Pinpoint the cell where the given text exists, returning its [x, y] midpoint coordinate. 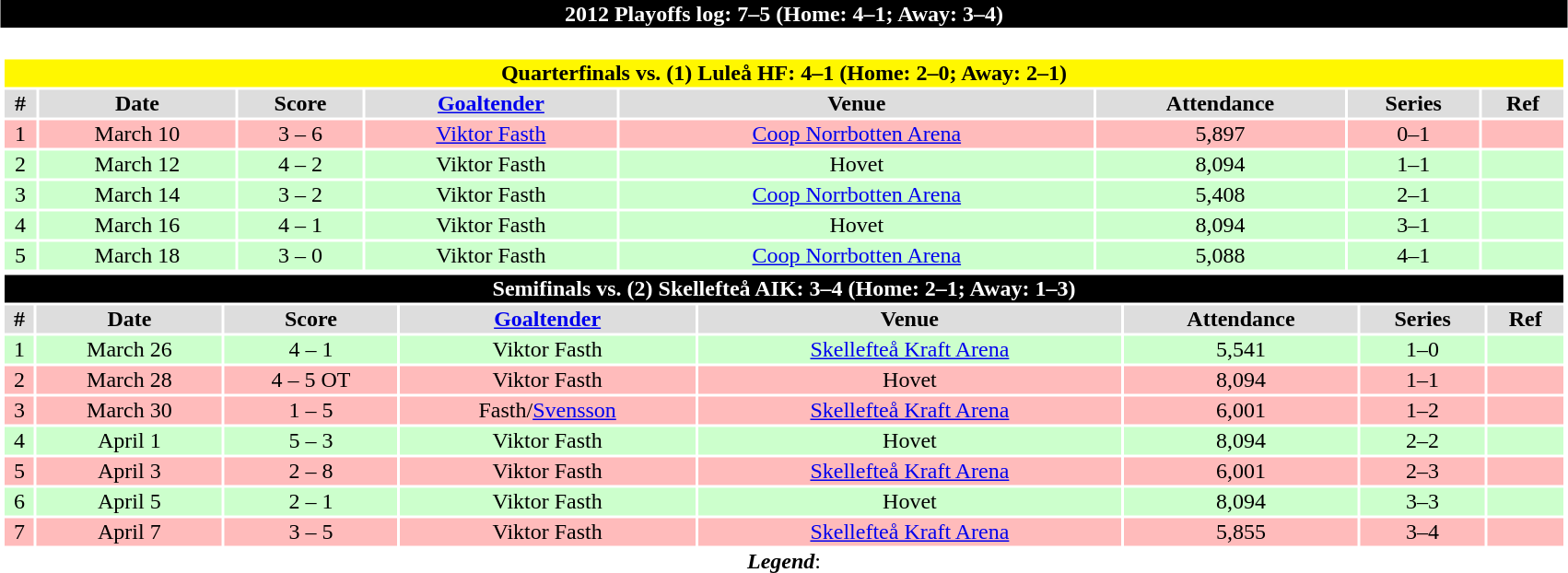
March 16 [137, 226]
March 18 [137, 255]
3 – 6 [300, 134]
4 – 5 OT [311, 380]
March 30 [129, 410]
3 – 0 [300, 255]
5,408 [1220, 194]
2012 Playoffs log: 7–5 (Home: 4–1; Away: 3–4) [784, 14]
2 – 8 [311, 471]
March 28 [129, 380]
0–1 [1413, 134]
5,855 [1242, 532]
2 – 1 [311, 502]
5 – 3 [311, 441]
1–0 [1422, 349]
3 – 5 [311, 532]
2–2 [1422, 441]
3–3 [1422, 502]
5,541 [1242, 349]
3 – 2 [300, 194]
March 26 [129, 349]
March 14 [137, 194]
4–1 [1413, 255]
March 10 [137, 134]
5,088 [1220, 255]
3–4 [1422, 532]
3–1 [1413, 226]
5,897 [1220, 134]
April 1 [129, 441]
6 [19, 502]
2–3 [1422, 471]
April 7 [129, 532]
March 12 [137, 165]
4 – 2 [300, 165]
April 5 [129, 502]
2–1 [1413, 194]
7 [19, 532]
Fasth/Svensson [547, 410]
Quarterfinals vs. (1) Luleå HF: 4–1 (Home: 2–0; Away: 2–1) [783, 73]
Semifinals vs. (2) Skellefteå AIK: 3–4 (Home: 2–1; Away: 1–3) [783, 288]
1–2 [1422, 410]
1 – 5 [311, 410]
April 3 [129, 471]
